Output the [X, Y] coordinate of the center of the cell containing the given text.  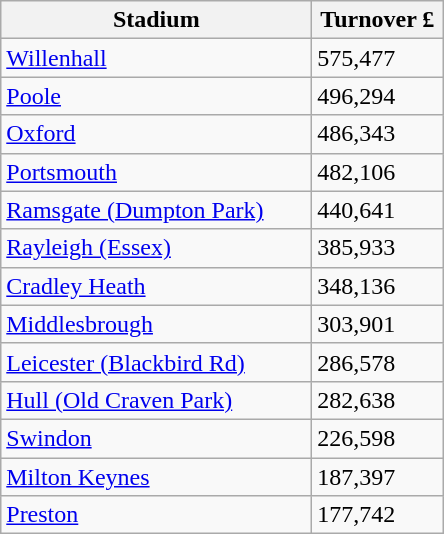
Hull (Old Craven Park) [156, 400]
Turnover £ [378, 20]
348,136 [378, 286]
Rayleigh (Essex) [156, 248]
282,638 [378, 400]
Poole [156, 96]
486,343 [378, 134]
575,477 [378, 58]
Willenhall [156, 58]
Stadium [156, 20]
Leicester (Blackbird Rd) [156, 362]
226,598 [378, 438]
Ramsgate (Dumpton Park) [156, 210]
177,742 [378, 515]
Middlesbrough [156, 324]
187,397 [378, 477]
303,901 [378, 324]
Cradley Heath [156, 286]
Swindon [156, 438]
496,294 [378, 96]
385,933 [378, 248]
Oxford [156, 134]
286,578 [378, 362]
Preston [156, 515]
440,641 [378, 210]
Milton Keynes [156, 477]
Portsmouth [156, 172]
482,106 [378, 172]
